Output the [X, Y] coordinate of the center of the cell containing the given text.  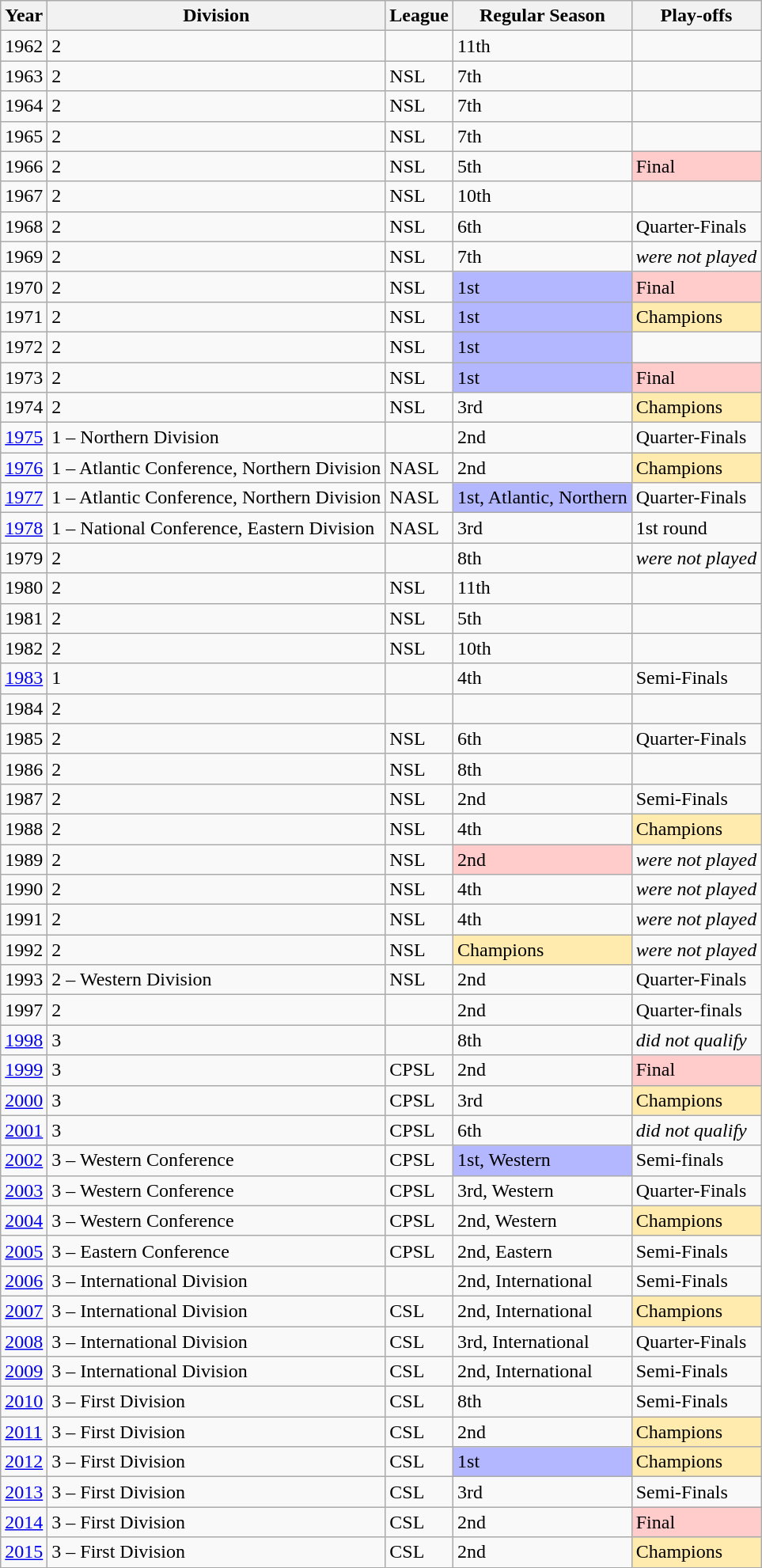
1974 [24, 408]
Regular Season [543, 16]
2010 [24, 1402]
2014 [24, 1522]
2000 [24, 1100]
1964 [24, 106]
2012 [24, 1462]
1968 [24, 226]
Play-offs [696, 16]
1990 [24, 890]
Quarter-finals [696, 1010]
1 [217, 678]
1965 [24, 136]
League [419, 16]
1975 [24, 438]
1984 [24, 708]
1 – Northern Division [217, 438]
2005 [24, 1251]
1967 [24, 196]
1972 [24, 347]
1980 [24, 588]
1979 [24, 558]
1966 [24, 166]
1982 [24, 648]
1992 [24, 950]
1978 [24, 528]
2nd, Western [543, 1221]
2 – Western Division [217, 980]
Year [24, 16]
2007 [24, 1311]
1st, Atlantic, Northern [543, 498]
1989 [24, 859]
3rd, Western [543, 1190]
1983 [24, 678]
1988 [24, 829]
2009 [24, 1372]
1991 [24, 920]
1999 [24, 1070]
1 – National Conference, Eastern Division [217, 528]
3 – Eastern Conference [217, 1251]
1963 [24, 76]
2013 [24, 1492]
1962 [24, 46]
2004 [24, 1221]
1970 [24, 287]
1st, Western [543, 1160]
Division [217, 16]
1985 [24, 738]
1998 [24, 1040]
2002 [24, 1160]
2001 [24, 1130]
1981 [24, 618]
1st round [696, 528]
1971 [24, 317]
2nd, Eastern [543, 1251]
1997 [24, 1010]
1973 [24, 378]
3rd, International [543, 1342]
2008 [24, 1342]
1987 [24, 799]
Semi-finals [696, 1160]
1977 [24, 498]
1969 [24, 256]
1986 [24, 769]
2011 [24, 1432]
2003 [24, 1190]
2006 [24, 1281]
1976 [24, 468]
1993 [24, 980]
2015 [24, 1552]
